Capture the cell that displays the provided text and extract its (x, y) central coordinate. 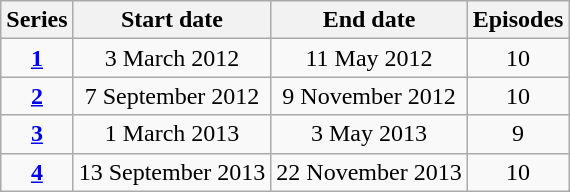
Series (37, 20)
End date (369, 20)
3 (37, 134)
3 March 2012 (172, 58)
4 (37, 172)
22 November 2013 (369, 172)
1 (37, 58)
1 March 2013 (172, 134)
7 September 2012 (172, 96)
9 (518, 134)
2 (37, 96)
Episodes (518, 20)
Start date (172, 20)
9 November 2012 (369, 96)
11 May 2012 (369, 58)
13 September 2013 (172, 172)
3 May 2013 (369, 134)
